Detect which cell encompasses the target text, then output its [X, Y] center coordinate. 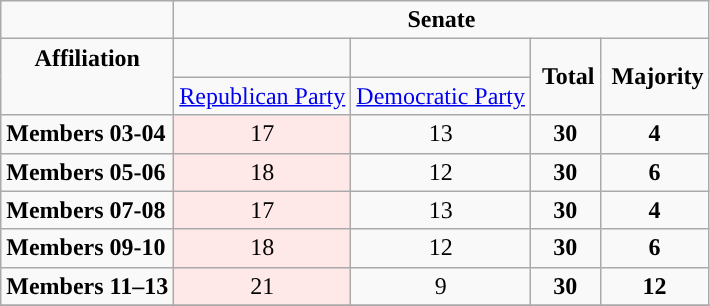
Members 09-10 [88, 248]
Republican Party [262, 96]
Democratic Party [441, 96]
21 [262, 286]
Total [565, 77]
9 [441, 286]
Majority [654, 77]
Members 03-04 [88, 134]
Affiliation [88, 77]
Members 07-08 [88, 210]
Members 11–13 [88, 286]
Members 05-06 [88, 172]
Senate [442, 20]
